Extract the [X, Y] coordinate from the center of the cell holding the provided text.  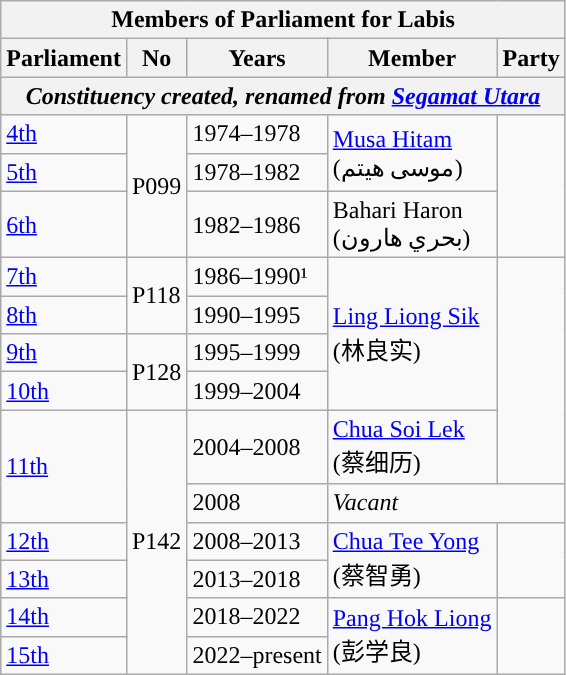
4th [64, 134]
Chua Soi Lek (蔡细历) [412, 447]
1982–1986 [257, 224]
2022–present [257, 655]
13th [64, 579]
Ling Liong Sik (林良实) [412, 334]
14th [64, 617]
Chua Tee Yong (蔡智勇) [412, 560]
Constituency created, renamed from Segamat Utara [284, 96]
2018–2022 [257, 617]
2008 [257, 503]
10th [64, 391]
1995–1999 [257, 353]
1978–1982 [257, 172]
2013–2018 [257, 579]
1999–2004 [257, 391]
Members of Parliament for Labis [284, 20]
No [156, 58]
P142 [156, 542]
Parliament [64, 58]
5th [64, 172]
Bahari Haron (بحري هارون) [412, 224]
8th [64, 315]
15th [64, 655]
P118 [156, 296]
1986–1990¹ [257, 277]
Party [531, 58]
P099 [156, 186]
Musa Hitam (موسى هيتم) [412, 153]
12th [64, 541]
Years [257, 58]
Pang Hok Liong (彭学良) [412, 636]
Member [412, 58]
Vacant [446, 503]
9th [64, 353]
1990–1995 [257, 315]
2008–2013 [257, 541]
6th [64, 224]
2004–2008 [257, 447]
P128 [156, 372]
7th [64, 277]
1974–1978 [257, 134]
11th [64, 466]
